Return (x, y) of the center of cell containing provided text 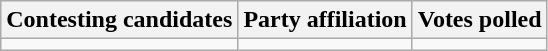
Contesting candidates (120, 20)
Votes polled (480, 20)
Party affiliation (325, 20)
